Scan for the cell matching the given text and deliver its [X, Y] coordinate at center. 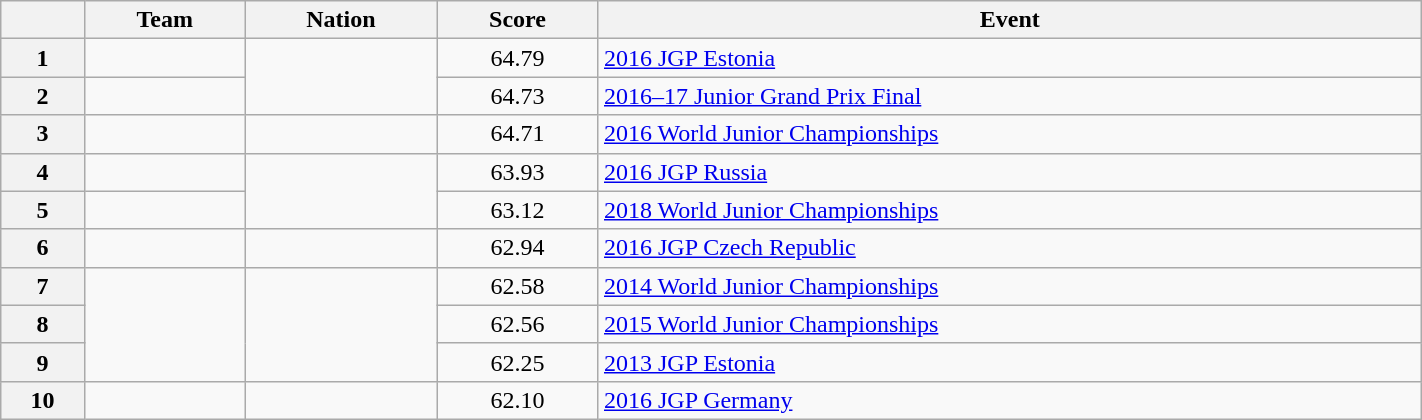
1 [43, 58]
2016 JGP Germany [1010, 400]
2016 World Junior Championships [1010, 134]
Score [518, 20]
3 [43, 134]
9 [43, 362]
64.73 [518, 96]
64.79 [518, 58]
2015 World Junior Championships [1010, 324]
2016 JGP Czech Republic [1010, 248]
2013 JGP Estonia [1010, 362]
62.94 [518, 248]
2 [43, 96]
62.58 [518, 286]
63.93 [518, 172]
62.56 [518, 324]
Team [164, 20]
7 [43, 286]
62.10 [518, 400]
4 [43, 172]
62.25 [518, 362]
5 [43, 210]
2016–17 Junior Grand Prix Final [1010, 96]
6 [43, 248]
2016 JGP Estonia [1010, 58]
Nation [341, 20]
2016 JGP Russia [1010, 172]
10 [43, 400]
63.12 [518, 210]
2018 World Junior Championships [1010, 210]
2014 World Junior Championships [1010, 286]
Event [1010, 20]
8 [43, 324]
64.71 [518, 134]
